Return (X, Y) of the center of cell containing provided text 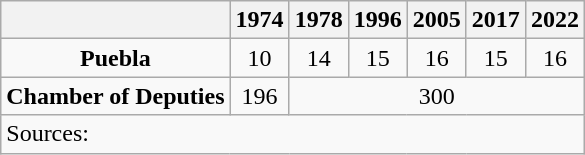
1974 (260, 20)
Chamber of Deputies (116, 96)
Puebla (116, 58)
2005 (436, 20)
300 (436, 96)
1978 (318, 20)
2017 (496, 20)
196 (260, 96)
Sources: (293, 134)
1996 (378, 20)
2022 (554, 20)
10 (260, 58)
14 (318, 58)
